Detect which cell encompasses the target text, then output its [x, y] center coordinate. 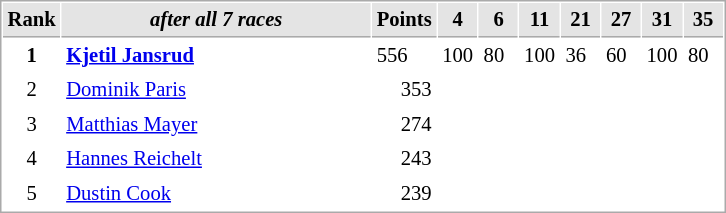
6 [498, 20]
Hannes Reichelt [216, 158]
11 [540, 20]
3 [32, 124]
5 [32, 194]
after all 7 races [216, 20]
31 [662, 20]
36 [580, 56]
Points [404, 20]
35 [702, 20]
1 [32, 56]
243 [404, 158]
Rank [32, 20]
2 [32, 90]
Dominik Paris [216, 90]
274 [404, 124]
239 [404, 194]
21 [580, 20]
556 [404, 56]
60 [622, 56]
Dustin Cook [216, 194]
Matthias Mayer [216, 124]
27 [622, 20]
353 [404, 90]
Kjetil Jansrud [216, 56]
